For the text-containing cell, return its midpoint in (X, Y) coordinate format. 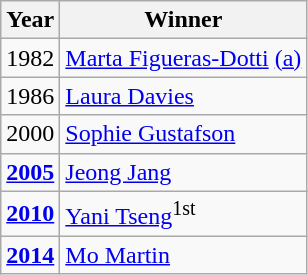
Yani Tseng1st (184, 214)
1982 (30, 58)
2010 (30, 214)
Marta Figueras-Dotti (a) (184, 58)
Year (30, 20)
2005 (30, 172)
Sophie Gustafson (184, 134)
Laura Davies (184, 96)
2000 (30, 134)
Jeong Jang (184, 172)
1986 (30, 96)
Winner (184, 20)
Mo Martin (184, 255)
2014 (30, 255)
